For the text-containing cell, return its midpoint in [X, Y] coordinate format. 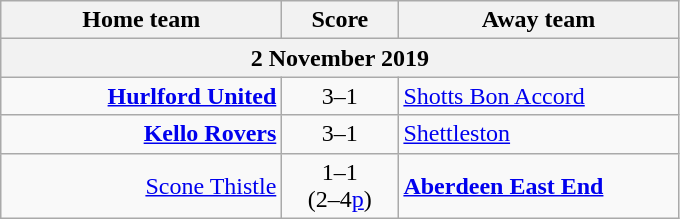
Hurlford United [142, 96]
Home team [142, 20]
Kello Rovers [142, 134]
Scone Thistle [142, 186]
Aberdeen East End [538, 186]
1–1(2–4p) [340, 186]
Shotts Bon Accord [538, 96]
2 November 2019 [340, 58]
Score [340, 20]
Away team [538, 20]
Shettleston [538, 134]
